Return the (X, Y) coordinate for the center point of the cell that contains the specified text.  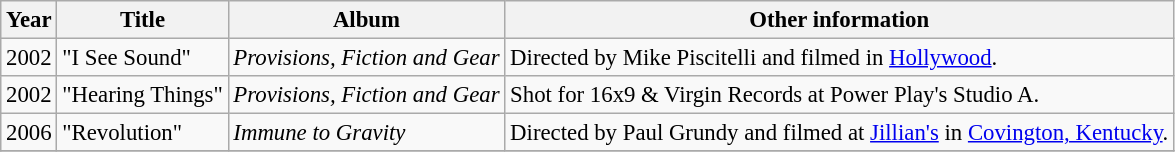
Directed by Paul Grundy and filmed at Jillian's in Covington, Kentucky. (840, 133)
"Hearing Things" (142, 95)
"I See Sound" (142, 58)
"Revolution" (142, 133)
Year (29, 20)
Album (366, 20)
Directed by Mike Piscitelli and filmed in Hollywood. (840, 58)
Shot for 16x9 & Virgin Records at Power Play's Studio A. (840, 95)
Other information (840, 20)
Title (142, 20)
Immune to Gravity (366, 133)
2006 (29, 133)
